Scan for the cell matching the given text and deliver its [x, y] coordinate at center. 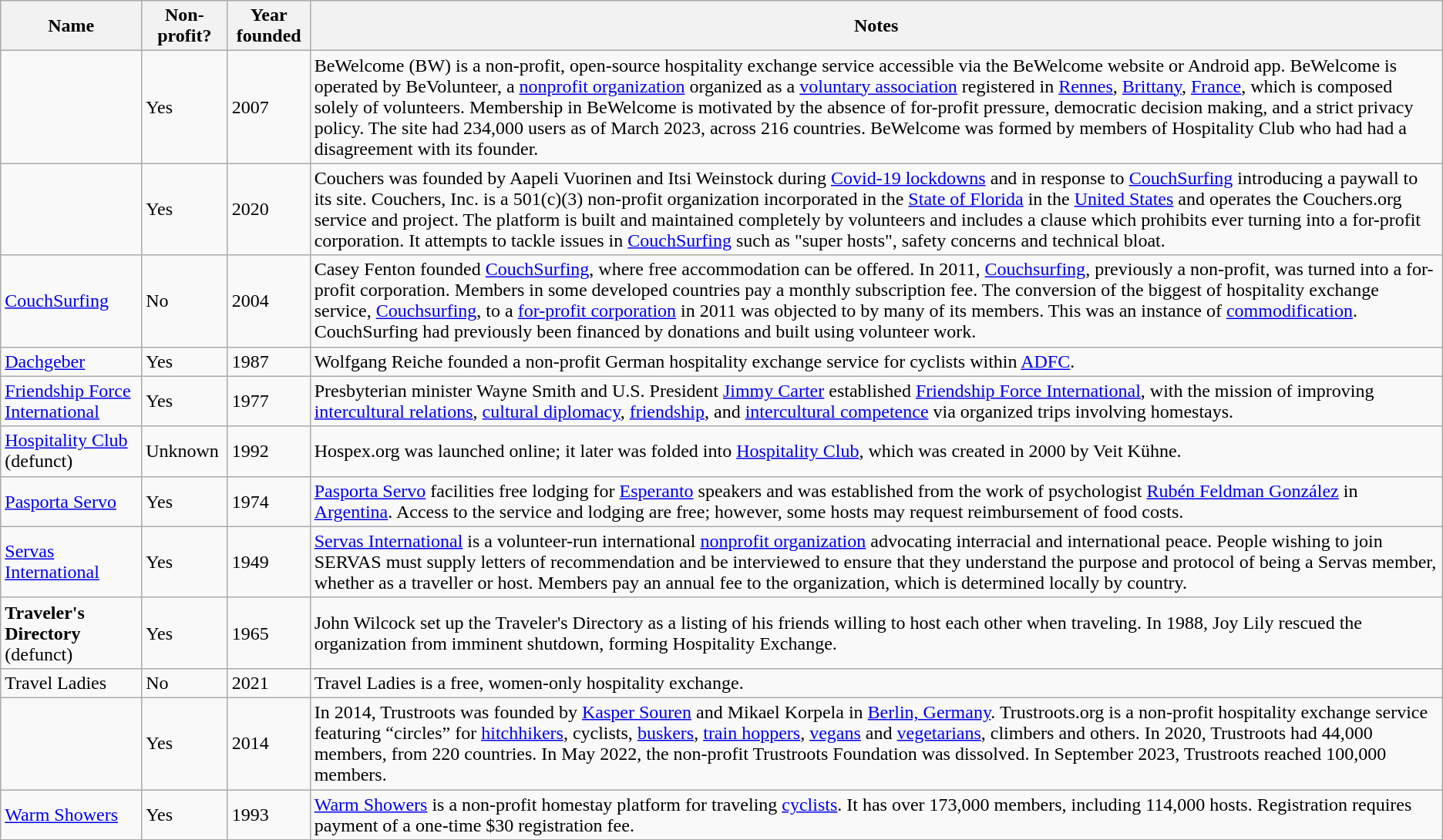
Year founded [268, 26]
1977 [268, 401]
Hospitality Club (defunct) [71, 452]
Unknown [185, 452]
Name [71, 26]
2021 [268, 683]
Notes [876, 26]
1992 [268, 452]
CouchSurfing [71, 301]
Warm Showers [71, 814]
1965 [268, 633]
1993 [268, 814]
Servas International [71, 562]
Pasporta Servo [71, 501]
Non-profit? [185, 26]
2020 [268, 210]
Dachgeber [71, 361]
Travel Ladies is a free, women-only hospitality exchange. [876, 683]
2004 [268, 301]
Hospex.org was launched online; it later was folded into Hospitality Club, which was created in 2000 by Veit Kühne. [876, 452]
2014 [268, 743]
Wolfgang Reiche founded a non-profit German hospitality exchange service for cyclists within ADFC. [876, 361]
Traveler's Directory (defunct) [71, 633]
Travel Ladies [71, 683]
1987 [268, 361]
1949 [268, 562]
2007 [268, 107]
Friendship Force International [71, 401]
1974 [268, 501]
